Return [X, Y] of the center of cell containing provided text 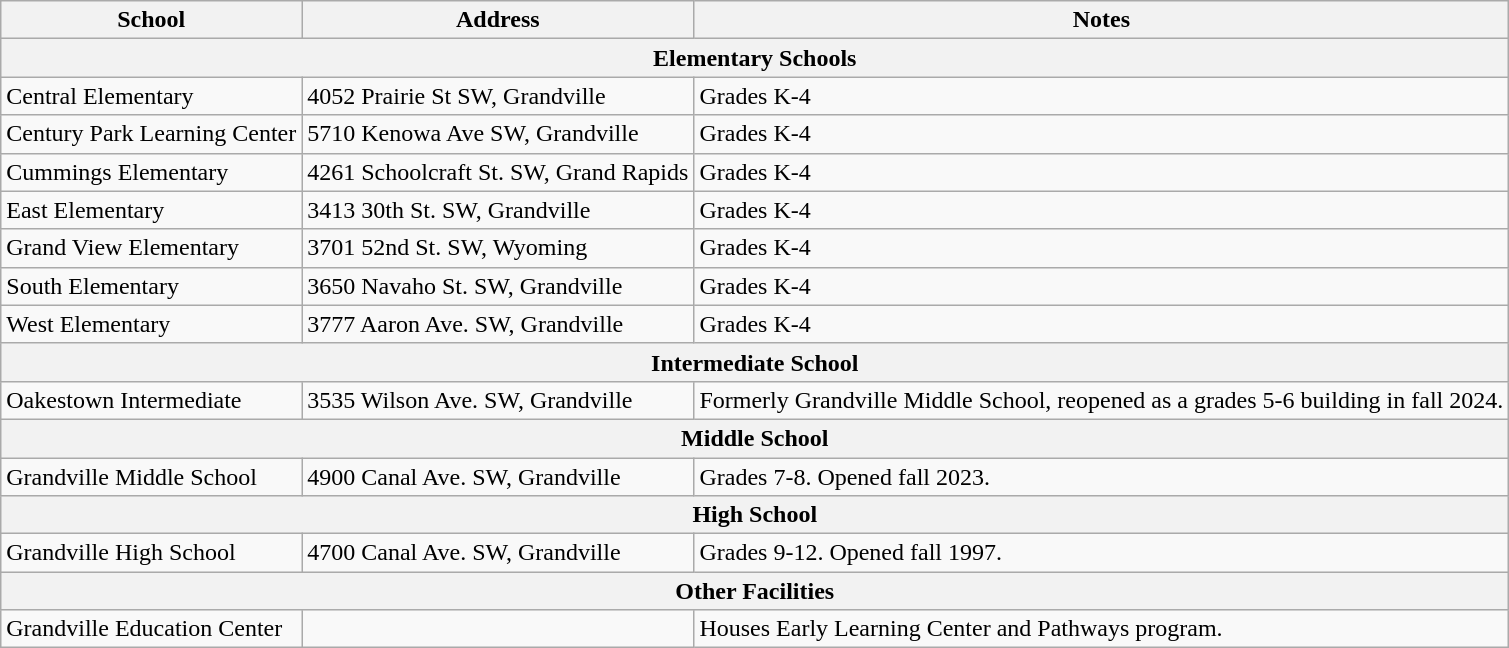
Address [498, 20]
Grades 7-8. Opened fall 2023. [1102, 477]
Grades 9-12. Opened fall 1997. [1102, 553]
East Elementary [152, 210]
Century Park Learning Center [152, 134]
3535 Wilson Ave. SW, Grandville [498, 400]
4900 Canal Ave. SW, Grandville [498, 477]
4261 Schoolcraft St. SW, Grand Rapids [498, 172]
Oakestown Intermediate [152, 400]
Middle School [755, 438]
Cummings Elementary [152, 172]
Other Facilities [755, 591]
Central Elementary [152, 96]
Houses Early Learning Center and Pathways program. [1102, 629]
3650 Navaho St. SW, Grandville [498, 286]
Grandville Education Center [152, 629]
Grandville High School [152, 553]
3701 52nd St. SW, Wyoming [498, 248]
Notes [1102, 20]
School [152, 20]
3777 Aaron Ave. SW, Grandville [498, 324]
5710 Kenowa Ave SW, Grandville [498, 134]
4700 Canal Ave. SW, Grandville [498, 553]
Grandville Middle School [152, 477]
Intermediate School [755, 362]
Grand View Elementary [152, 248]
Formerly Grandville Middle School, reopened as a grades 5-6 building in fall 2024. [1102, 400]
High School [755, 515]
4052 Prairie St SW, Grandville [498, 96]
Elementary Schools [755, 58]
West Elementary [152, 324]
South Elementary [152, 286]
3413 30th St. SW, Grandville [498, 210]
